From the cell containing the given text, extract its center point as [X, Y] coordinate. 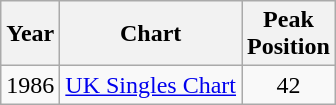
Chart [151, 34]
PeakPosition [289, 34]
UK Singles Chart [151, 85]
1986 [30, 85]
Year [30, 34]
42 [289, 85]
